Pinpoint the cell where the given text exists, returning its [x, y] midpoint coordinate. 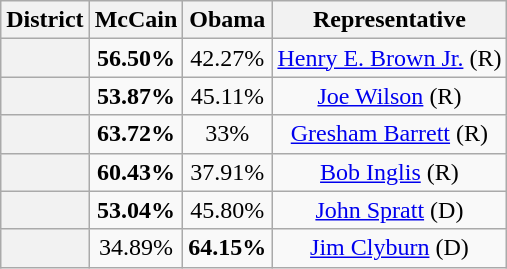
Obama [228, 20]
Jim Clyburn (D) [390, 248]
60.43% [136, 172]
John Spratt (D) [390, 210]
37.91% [228, 172]
District [45, 20]
Gresham Barrett (R) [390, 134]
McCain [136, 20]
53.04% [136, 210]
56.50% [136, 58]
Bob Inglis (R) [390, 172]
Henry E. Brown Jr. (R) [390, 58]
33% [228, 134]
64.15% [228, 248]
34.89% [136, 248]
63.72% [136, 134]
53.87% [136, 96]
Representative [390, 20]
45.11% [228, 96]
45.80% [228, 210]
Joe Wilson (R) [390, 96]
42.27% [228, 58]
